Return (X, Y) of the center of cell containing provided text 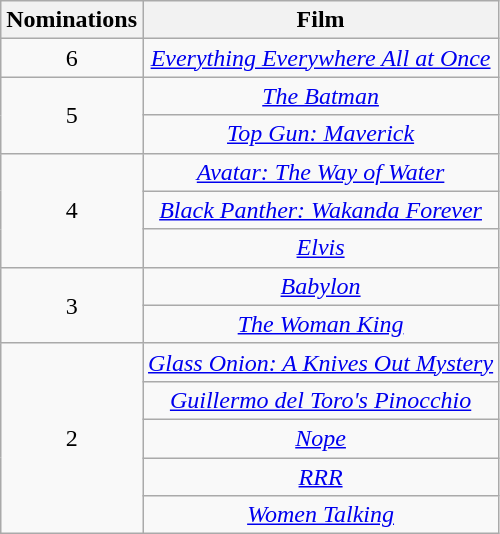
Nope (320, 438)
RRR (320, 477)
The Woman King (320, 324)
Black Panther: Wakanda Forever (320, 210)
3 (72, 305)
Film (320, 20)
Everything Everywhere All at Once (320, 58)
Top Gun: Maverick (320, 134)
6 (72, 58)
The Batman (320, 96)
Avatar: The Way of Water (320, 172)
Nominations (72, 20)
Babylon (320, 286)
Women Talking (320, 515)
Glass Onion: A Knives Out Mystery (320, 362)
Elvis (320, 248)
4 (72, 210)
Guillermo del Toro's Pinocchio (320, 400)
5 (72, 115)
2 (72, 438)
